Capture the cell that displays the provided text and extract its (X, Y) central coordinate. 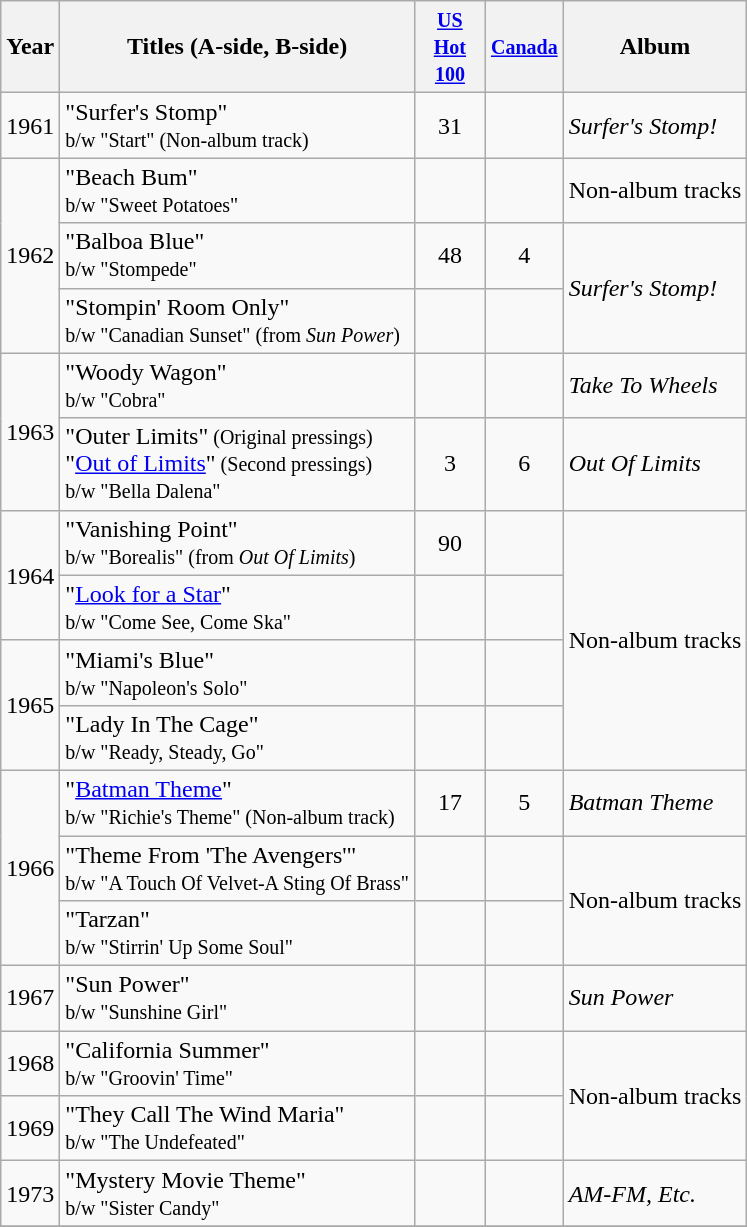
"Balboa Blue"b/w "Stompede" (238, 256)
"Stompin' Room Only"b/w "Canadian Sunset" (from Sun Power) (238, 320)
5 (524, 802)
"Theme From 'The Avengers'"b/w "A Touch Of Velvet-A Sting Of Brass" (238, 868)
Year (30, 47)
Sun Power (655, 998)
6 (524, 464)
1973 (30, 1194)
Titles (A-side, B-side) (238, 47)
1962 (30, 256)
"Look for a Star"b/w "Come See, Come Ska" (238, 608)
3 (450, 464)
Batman Theme (655, 802)
Album (655, 47)
"Tarzan"b/w "Stirrin' Up Some Soul" (238, 934)
"Miami's Blue"b/w "Napoleon's Solo" (238, 672)
1967 (30, 998)
"Beach Bum"b/w "Sweet Potatoes" (238, 190)
1963 (30, 432)
AM-FM, Etc. (655, 1194)
1966 (30, 868)
"Mystery Movie Theme"b/w "Sister Candy" (238, 1194)
US Hot 100 (450, 47)
31 (450, 126)
90 (450, 542)
"Lady In The Cage"b/w "Ready, Steady, Go" (238, 738)
"Vanishing Point"b/w "Borealis" (from Out Of Limits) (238, 542)
Canada (524, 47)
1969 (30, 1128)
"Woody Wagon"b/w "Cobra" (238, 386)
1968 (30, 1064)
Take To Wheels (655, 386)
"Surfer's Stomp"b/w "Start" (Non-album track) (238, 126)
48 (450, 256)
"California Summer"b/w "Groovin' Time" (238, 1064)
"Batman Theme"b/w "Richie's Theme" (Non-album track) (238, 802)
"They Call The Wind Maria"b/w "The Undefeated" (238, 1128)
1965 (30, 705)
"Outer Limits" (Original pressings)"Out of Limits" (Second pressings)b/w "Bella Dalena" (238, 464)
Out Of Limits (655, 464)
1961 (30, 126)
17 (450, 802)
"Sun Power"b/w "Sunshine Girl" (238, 998)
4 (524, 256)
1964 (30, 575)
